Locate the cell with the specified text and output its (X, Y) center coordinate. 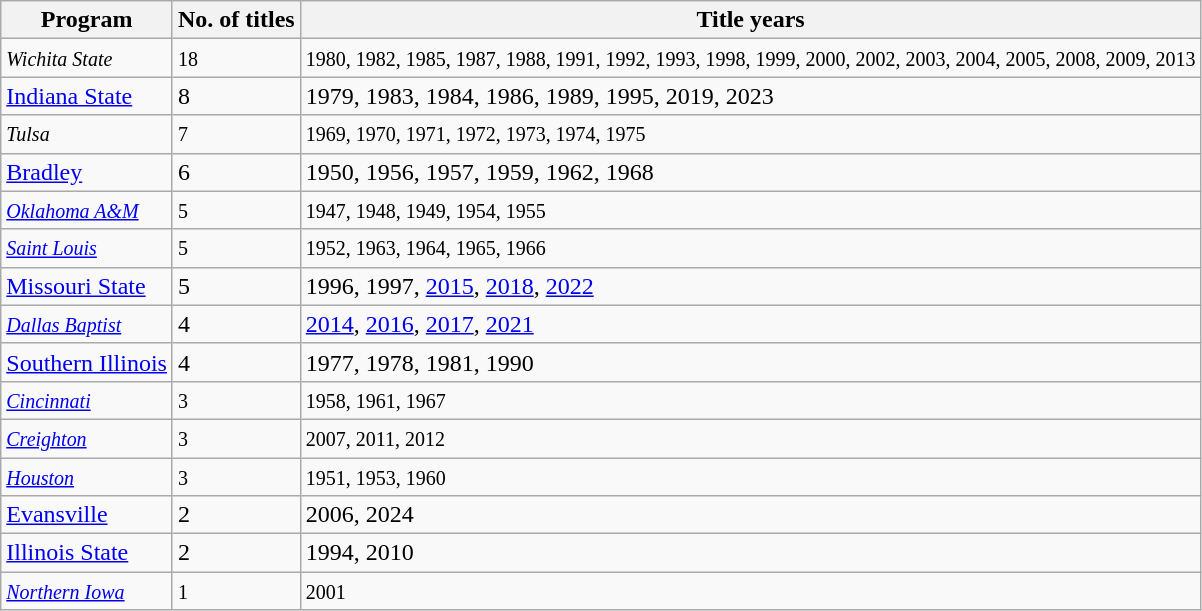
Bradley (87, 172)
Program (87, 20)
Southern Illinois (87, 362)
Title years (750, 20)
18 (236, 58)
Creighton (87, 438)
No. of titles (236, 20)
6 (236, 172)
Wichita State (87, 58)
2001 (750, 591)
1969, 1970, 1971, 1972, 1973, 1974, 1975 (750, 134)
Houston (87, 477)
2007, 2011, 2012 (750, 438)
1980, 1982, 1985, 1987, 1988, 1991, 1992, 1993, 1998, 1999, 2000, 2002, 2003, 2004, 2005, 2008, 2009, 2013 (750, 58)
1947, 1948, 1949, 1954, 1955 (750, 210)
Indiana State (87, 96)
Northern Iowa (87, 591)
1950, 1956, 1957, 1959, 1962, 1968 (750, 172)
1951, 1953, 1960 (750, 477)
1952, 1963, 1964, 1965, 1966 (750, 248)
1 (236, 591)
8 (236, 96)
Cincinnati (87, 400)
1977, 1978, 1981, 1990 (750, 362)
Dallas Baptist (87, 324)
Evansville (87, 515)
7 (236, 134)
Saint Louis (87, 248)
2006, 2024 (750, 515)
1994, 2010 (750, 553)
1958, 1961, 1967 (750, 400)
1979, 1983, 1984, 1986, 1989, 1995, 2019, 2023 (750, 96)
Missouri State (87, 286)
Oklahoma A&M (87, 210)
Illinois State (87, 553)
Tulsa (87, 134)
2014, 2016, 2017, 2021 (750, 324)
1996, 1997, 2015, 2018, 2022 (750, 286)
